Scan for the cell matching the given text and deliver its (x, y) coordinate at center. 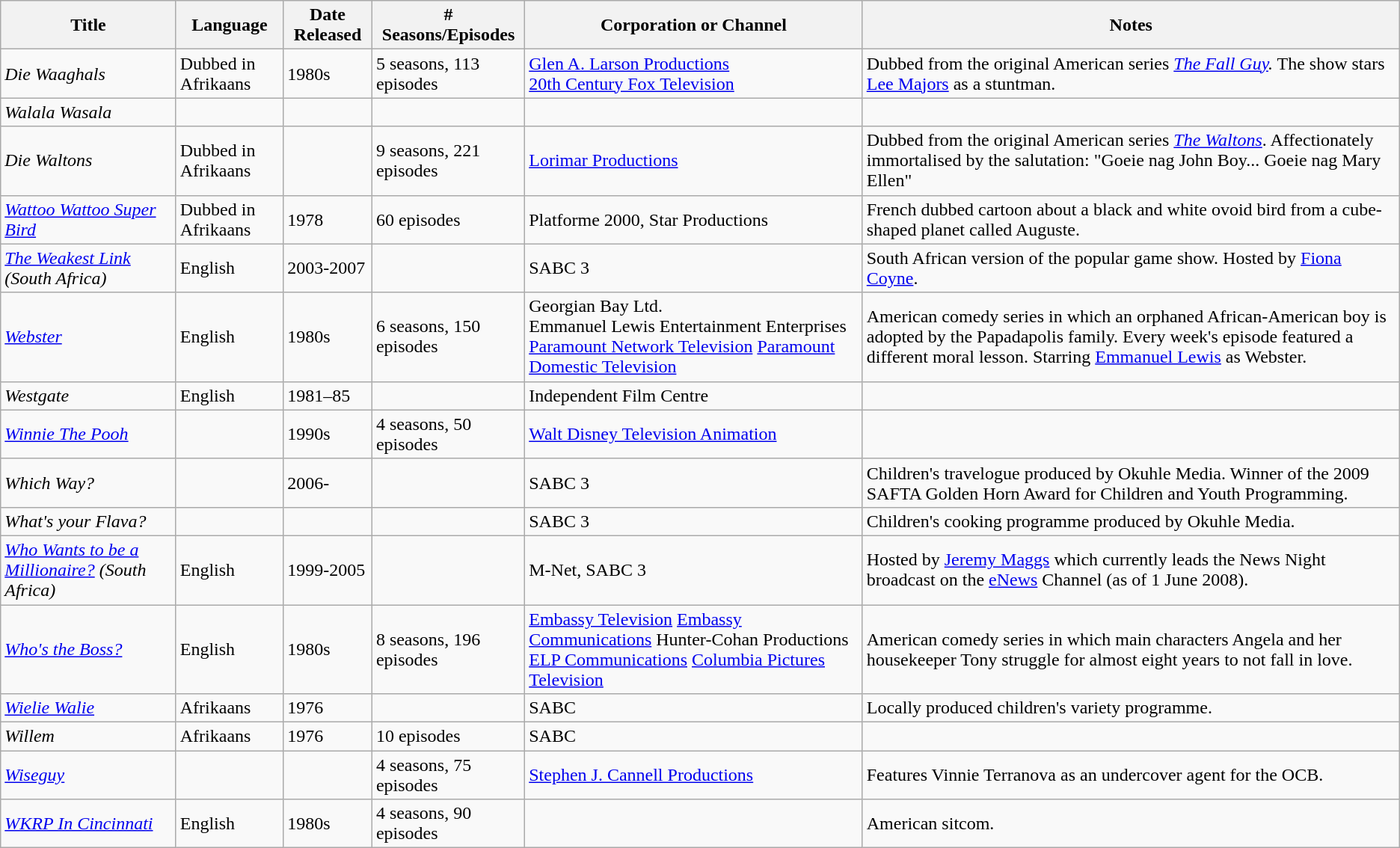
Notes (1131, 25)
Language (229, 25)
Dubbed from the original American series The Fall Guy. The show stars Lee Majors as a stuntman. (1131, 73)
Walt Disney Television Animation (694, 434)
Die Waaghals (88, 73)
2006- (328, 483)
Date Released (328, 25)
4 seasons, 75 episodes (448, 775)
60 episodes (448, 220)
Children's travelogue produced by Okuhle Media. Winner of the 2009 SAFTA Golden Horn Award for Children and Youth Programming. (1131, 483)
5 seasons, 113 episodes (448, 73)
# Seasons/Episodes (448, 25)
1999-2005 (328, 570)
Title (88, 25)
Children's cooking programme produced by Okuhle Media. (1131, 521)
Die Waltons (88, 161)
South African version of the popular game show. Hosted by Fiona Coyne. (1131, 268)
Walala Wasala (88, 112)
American sitcom. (1131, 824)
Corporation or Channel (694, 25)
Embassy Television Embassy Communications Hunter-Cohan ProductionsELP Communications Columbia Pictures Television (694, 649)
Dubbed from the original American series The Waltons. Affectionately immortalised by the salutation: "Goeie nag John Boy... Goeie nag Mary Ellen" (1131, 161)
French dubbed cartoon about a black and white ovoid bird from a cube-shaped planet called Auguste. (1131, 220)
8 seasons, 196 episodes (448, 649)
Winnie The Pooh (88, 434)
Willem (88, 737)
Webster (88, 337)
Westgate (88, 396)
6 seasons, 150 episodes (448, 337)
Who Wants to be a Millionaire? (South Africa) (88, 570)
Locally produced children's variety programme. (1131, 708)
1990s (328, 434)
Stephen J. Cannell Productions (694, 775)
Wiseguy (88, 775)
Glen A. Larson Productions20th Century Fox Television (694, 73)
1981–85 (328, 396)
Who's the Boss? (88, 649)
Independent Film Centre (694, 396)
4 seasons, 90 episodes (448, 824)
M-Net, SABC 3 (694, 570)
Wattoo Wattoo Super Bird (88, 220)
Which Way? (88, 483)
Wielie Walie (88, 708)
Hosted by Jeremy Maggs which currently leads the News Night broadcast on the eNews Channel (as of 1 June 2008). (1131, 570)
9 seasons, 221 episodes (448, 161)
2003-2007 (328, 268)
10 episodes (448, 737)
Platforme 2000, Star Productions (694, 220)
The Weakest Link (South Africa) (88, 268)
Georgian Bay Ltd.Emmanuel Lewis Entertainment Enterprises Paramount Network Television Paramount Domestic Television (694, 337)
4 seasons, 50 episodes (448, 434)
Lorimar Productions (694, 161)
WKRP In Cincinnati (88, 824)
American comedy series in which main characters Angela and her housekeeper Tony struggle for almost eight years to not fall in love. (1131, 649)
1978 (328, 220)
Features Vinnie Terranova as an undercover agent for the OCB. (1131, 775)
What's your Flava? (88, 521)
